Pinpoint the cell where the given text exists, returning its [x, y] midpoint coordinate. 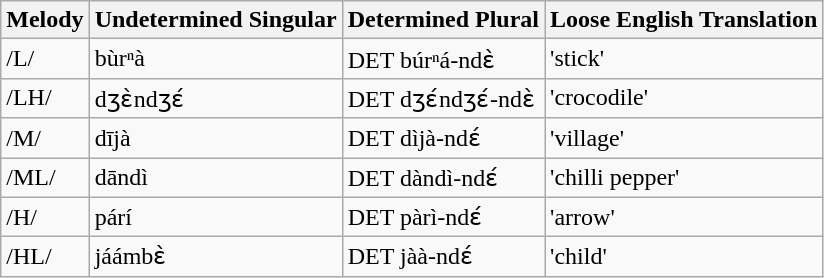
/H/ [45, 217]
DET búrⁿá-ndɛ̀ [443, 59]
párí [216, 217]
'child' [684, 257]
'stick' [684, 59]
DET pàrì-ndɛ́ [443, 217]
'village' [684, 138]
Determined Plural [443, 20]
dījà [216, 138]
/HL/ [45, 257]
dʒɛ̀ndʒɛ́ [216, 98]
Loose English Translation [684, 20]
DET jàà-ndɛ́ [443, 257]
/ML/ [45, 178]
Undetermined Singular [216, 20]
Melody [45, 20]
/LH/ [45, 98]
jáámbɛ̀ [216, 257]
'chilli pepper' [684, 178]
bùrⁿà [216, 59]
DET dìjà-ndɛ́ [443, 138]
/M/ [45, 138]
'arrow' [684, 217]
DET dʒɛ́ndʒɛ́-ndɛ̀ [443, 98]
'crocodile' [684, 98]
dāndì [216, 178]
DET dàndì-ndɛ́ [443, 178]
/L/ [45, 59]
